Detect which cell encompasses the target text, then output its (X, Y) center coordinate. 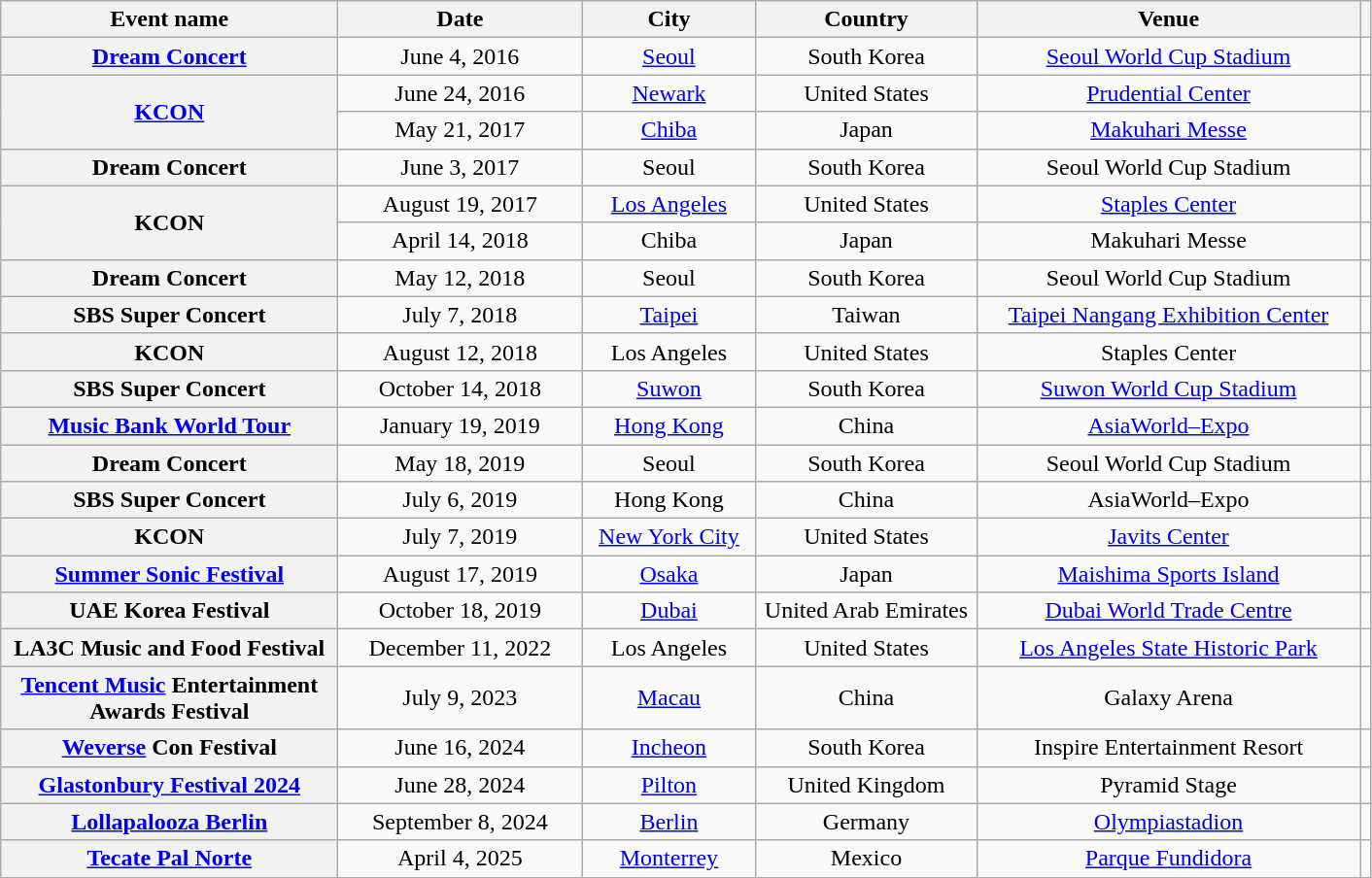
Germany (867, 822)
LA3C Music and Food Festival (169, 648)
Music Bank World Tour (169, 425)
Macau (669, 697)
Summer Sonic Festival (169, 574)
January 19, 2019 (461, 425)
Dubai World Trade Centre (1168, 611)
Tecate Pal Norte (169, 859)
Venue (1168, 19)
June 28, 2024 (461, 785)
June 24, 2016 (461, 93)
June 3, 2017 (461, 167)
Parque Fundidora (1168, 859)
Pyramid Stage (1168, 785)
Date (461, 19)
Taipei Nangang Exhibition Center (1168, 315)
United Arab Emirates (867, 611)
Incheon (669, 748)
October 14, 2018 (461, 388)
April 4, 2025 (461, 859)
May 18, 2019 (461, 463)
August 19, 2017 (461, 204)
Osaka (669, 574)
Los Angeles State Historic Park (1168, 648)
July 6, 2019 (461, 500)
Javits Center (1168, 537)
Glastonbury Festival 2024 (169, 785)
December 11, 2022 (461, 648)
Event name (169, 19)
Monterrey (669, 859)
Weverse Con Festival (169, 748)
May 21, 2017 (461, 130)
Berlin (669, 822)
Mexico (867, 859)
August 17, 2019 (461, 574)
April 14, 2018 (461, 241)
September 8, 2024 (461, 822)
Country (867, 19)
Dubai (669, 611)
June 16, 2024 (461, 748)
Suwon (669, 388)
Newark (669, 93)
Galaxy Arena (1168, 697)
Prudential Center (1168, 93)
New York City (669, 537)
May 12, 2018 (461, 278)
Suwon World Cup Stadium (1168, 388)
October 18, 2019 (461, 611)
Lollapalooza Berlin (169, 822)
Pilton (669, 785)
Taiwan (867, 315)
July 9, 2023 (461, 697)
UAE Korea Festival (169, 611)
Maishima Sports Island (1168, 574)
July 7, 2018 (461, 315)
Olympiastadion (1168, 822)
August 12, 2018 (461, 352)
United Kingdom (867, 785)
Tencent Music Entertainment Awards Festival (169, 697)
Taipei (669, 315)
June 4, 2016 (461, 56)
Inspire Entertainment Resort (1168, 748)
City (669, 19)
July 7, 2019 (461, 537)
